For the text-containing cell, return its midpoint in (x, y) coordinate format. 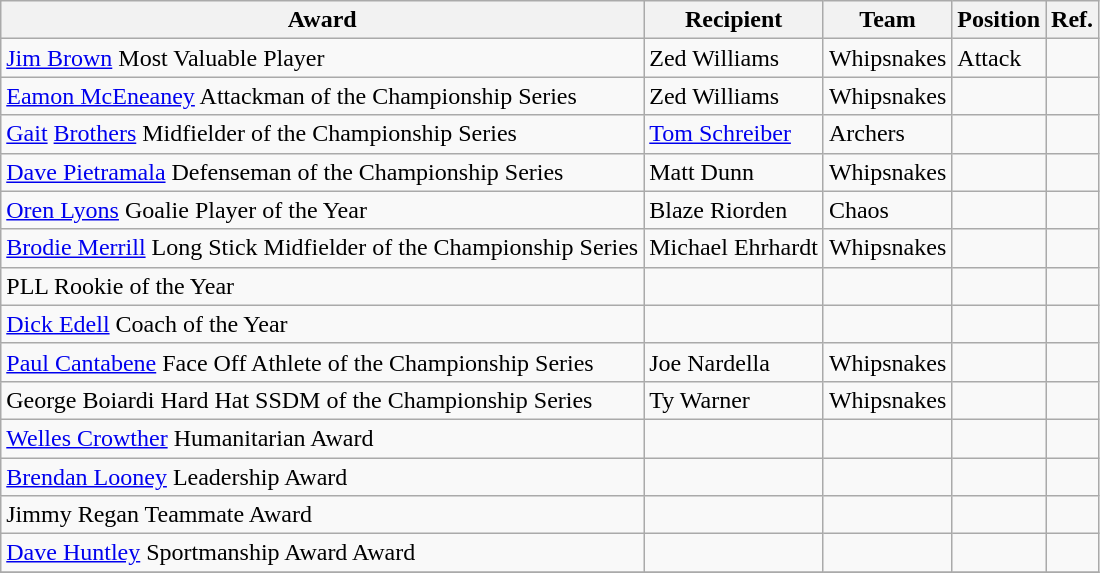
Welles Crowther Humanitarian Award (322, 438)
George Boiardi Hard Hat SSDM of the Championship Series (322, 400)
Ref. (1072, 20)
Michael Ehrhardt (734, 248)
Brodie Merrill Long Stick Midfielder of the Championship Series (322, 248)
Attack (999, 58)
Position (999, 20)
Joe Nardella (734, 362)
Dave Huntley Sportmanship Award Award (322, 553)
Team (887, 20)
Recipient (734, 20)
Paul Cantabene Face Off Athlete of the Championship Series (322, 362)
Archers (887, 134)
Ty Warner (734, 400)
PLL Rookie of the Year (322, 286)
Jimmy Regan Teammate Award (322, 515)
Oren Lyons Goalie Player of the Year (322, 210)
Blaze Riorden (734, 210)
Dick Edell Coach of the Year (322, 324)
Brendan Looney Leadership Award (322, 477)
Award (322, 20)
Chaos (887, 210)
Dave Pietramala Defenseman of the Championship Series (322, 172)
Matt Dunn (734, 172)
Gait Brothers Midfielder of the Championship Series (322, 134)
Jim Brown Most Valuable Player (322, 58)
Tom Schreiber (734, 134)
Eamon McEneaney Attackman of the Championship Series (322, 96)
